Return (X, Y) of the center of cell containing provided text 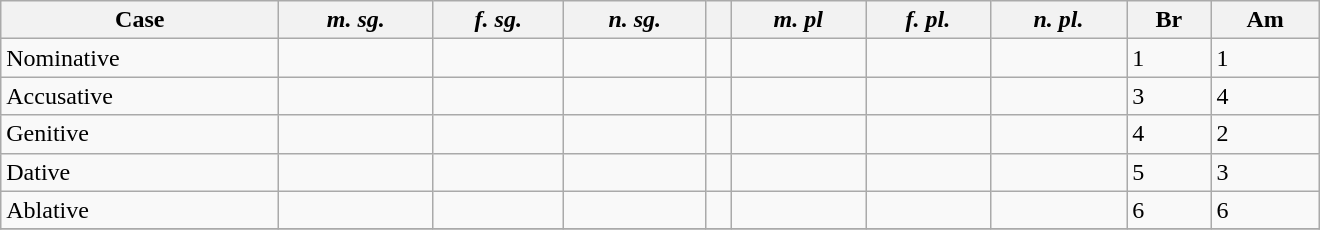
n. sg. (635, 20)
Dative (140, 172)
Genitive (140, 134)
Am (1265, 20)
n. pl. (1058, 20)
m. sg. (356, 20)
m. pl (798, 20)
f. sg. (498, 20)
5 (1169, 172)
Nominative (140, 58)
Ablative (140, 210)
Br (1169, 20)
2 (1265, 134)
Case (140, 20)
f. pl. (928, 20)
Accusative (140, 96)
